Output the [X, Y] coordinate of the center of the cell containing the given text.  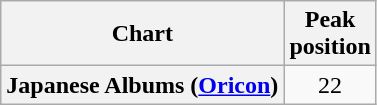
Chart [142, 34]
22 [330, 85]
Japanese Albums (Oricon) [142, 85]
Peakposition [330, 34]
